Pinpoint the cell where the given text exists, returning its [x, y] midpoint coordinate. 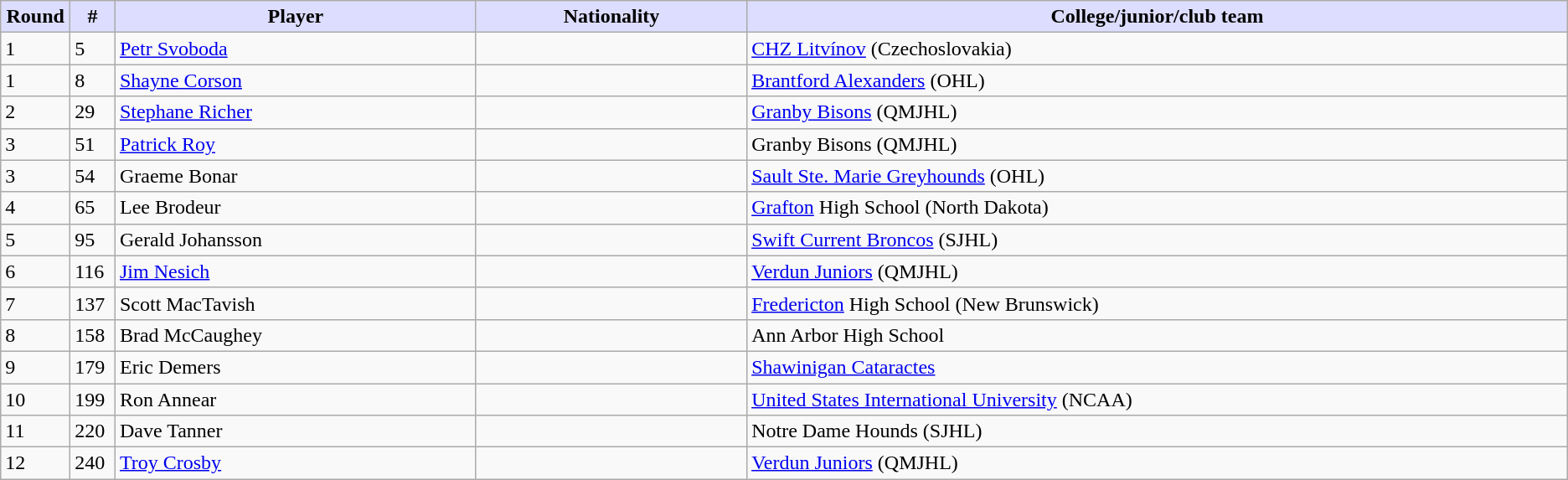
199 [93, 400]
Swift Current Broncos (SJHL) [1158, 240]
Fredericton High School (New Brunswick) [1158, 303]
179 [93, 367]
240 [93, 463]
Troy Crosby [295, 463]
Jim Nesich [295, 271]
7 [35, 303]
Shayne Corson [295, 80]
137 [93, 303]
95 [93, 240]
51 [93, 144]
54 [93, 176]
College/junior/club team [1158, 17]
Eric Demers [295, 367]
Petr Svoboda [295, 49]
Notre Dame Hounds (SJHL) [1158, 431]
Round [35, 17]
Sault Ste. Marie Greyhounds (OHL) [1158, 176]
Ann Arbor High School [1158, 335]
Patrick Roy [295, 144]
Stephane Richer [295, 112]
Ron Annear [295, 400]
Shawinigan Cataractes [1158, 367]
Brantford Alexanders (OHL) [1158, 80]
Scott MacTavish [295, 303]
158 [93, 335]
220 [93, 431]
11 [35, 431]
6 [35, 271]
12 [35, 463]
2 [35, 112]
Lee Brodeur [295, 208]
10 [35, 400]
29 [93, 112]
# [93, 17]
Dave Tanner [295, 431]
65 [93, 208]
Brad McCaughey [295, 335]
4 [35, 208]
Player [295, 17]
Nationality [611, 17]
Graeme Bonar [295, 176]
116 [93, 271]
CHZ Litvínov (Czechoslovakia) [1158, 49]
Gerald Johansson [295, 240]
Grafton High School (North Dakota) [1158, 208]
United States International University (NCAA) [1158, 400]
9 [35, 367]
